Return [X, Y] of the center of cell containing provided text 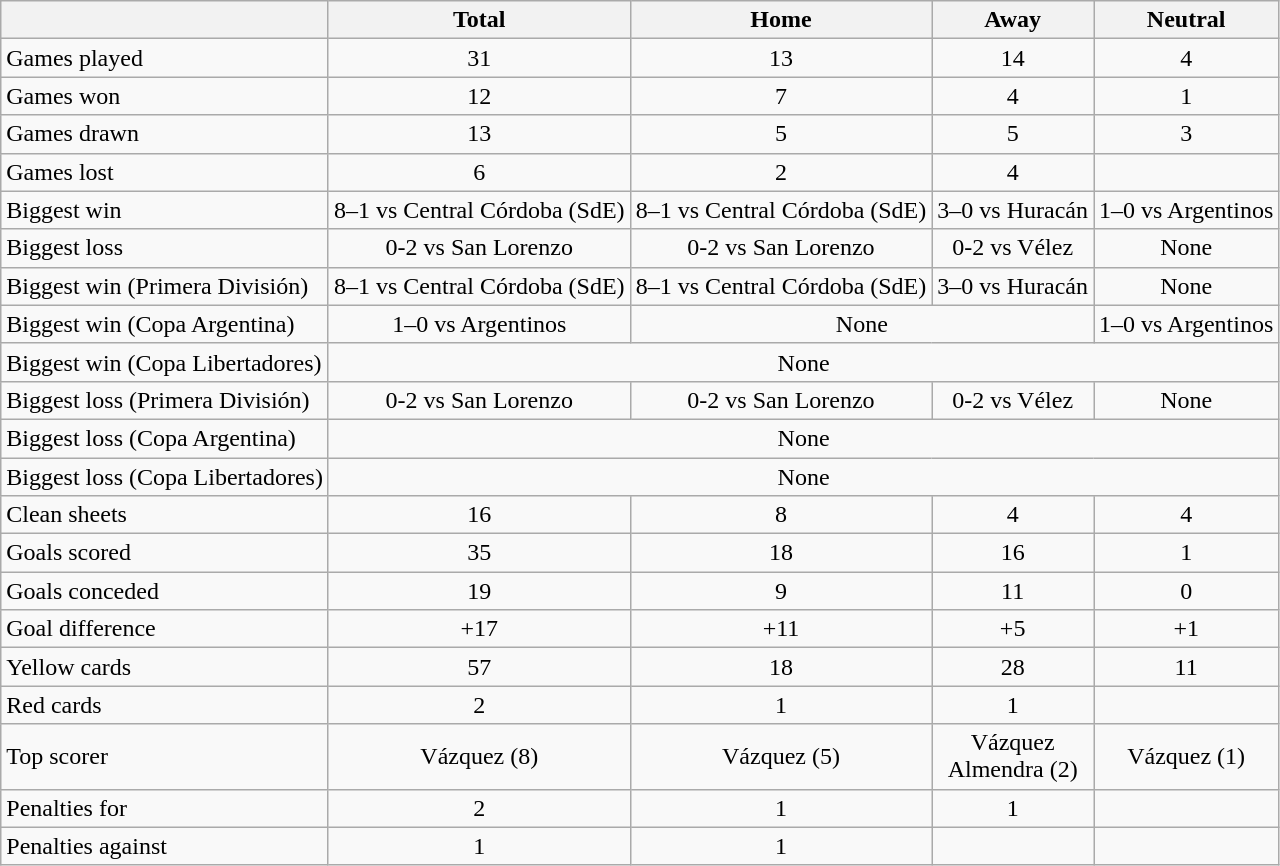
Top scorer [165, 756]
VázquezAlmendra (2) [1013, 756]
Biggest win (Primera División) [165, 286]
7 [781, 96]
Penalties for [165, 808]
3 [1186, 134]
+5 [1013, 629]
0 [1186, 591]
Goal difference [165, 629]
14 [1013, 58]
Biggest win [165, 210]
Home [781, 20]
Games drawn [165, 134]
Biggest loss (Copa Argentina) [165, 438]
Clean sheets [165, 515]
Penalties against [165, 846]
19 [479, 591]
+11 [781, 629]
Games played [165, 58]
Biggest win (Copa Argentina) [165, 324]
Yellow cards [165, 667]
Total [479, 20]
Vázquez (5) [781, 756]
57 [479, 667]
12 [479, 96]
+1 [1186, 629]
Vázquez (8) [479, 756]
6 [479, 172]
Vázquez (1) [1186, 756]
8 [781, 515]
Goals conceded [165, 591]
Neutral [1186, 20]
Red cards [165, 705]
35 [479, 553]
Games won [165, 96]
Biggest loss (Copa Libertadores) [165, 477]
31 [479, 58]
Games lost [165, 172]
28 [1013, 667]
+17 [479, 629]
Biggest loss (Primera División) [165, 400]
Goals scored [165, 553]
Away [1013, 20]
9 [781, 591]
Biggest loss [165, 248]
Biggest win (Copa Libertadores) [165, 362]
